Return the [X, Y] coordinate for the center point of the cell that contains the specified text.  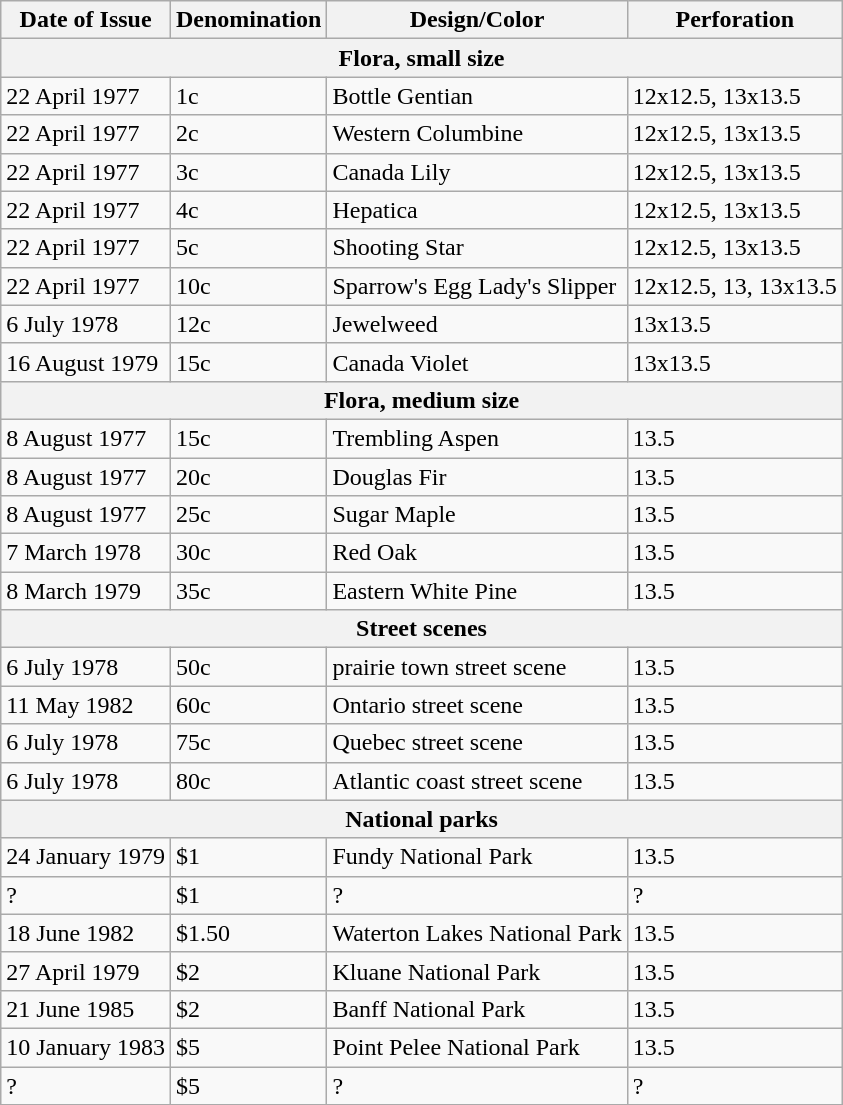
Eastern White Pine [477, 591]
4c [248, 210]
$1.50 [248, 933]
Red Oak [477, 553]
21 June 1985 [86, 1009]
7 March 1978 [86, 553]
National parks [422, 819]
24 January 1979 [86, 857]
35c [248, 591]
Jewelweed [477, 324]
16 August 1979 [86, 362]
Trembling Aspen [477, 438]
Waterton Lakes National Park [477, 933]
25c [248, 515]
Banff National Park [477, 1009]
12x12.5, 13, 13x13.5 [734, 286]
Bottle Gentian [477, 96]
1c [248, 96]
Sugar Maple [477, 515]
20c [248, 477]
10c [248, 286]
12c [248, 324]
Sparrow's Egg Lady's Slipper [477, 286]
10 January 1983 [86, 1047]
50c [248, 667]
Date of Issue [86, 20]
80c [248, 781]
75c [248, 743]
30c [248, 553]
60c [248, 705]
5c [248, 248]
Point Pelee National Park [477, 1047]
Quebec street scene [477, 743]
Atlantic coast street scene [477, 781]
11 May 1982 [86, 705]
Ontario street scene [477, 705]
Canada Violet [477, 362]
Street scenes [422, 629]
27 April 1979 [86, 971]
Western Columbine [477, 134]
Shooting Star [477, 248]
Kluane National Park [477, 971]
2c [248, 134]
Canada Lily [477, 172]
Flora, medium size [422, 400]
Perforation [734, 20]
Hepatica [477, 210]
Fundy National Park [477, 857]
Design/Color [477, 20]
3c [248, 172]
prairie town street scene [477, 667]
Douglas Fir [477, 477]
Flora, small size [422, 58]
8 March 1979 [86, 591]
18 June 1982 [86, 933]
Denomination [248, 20]
